Return the [x, y] coordinate for the center point of the cell that contains the specified text.  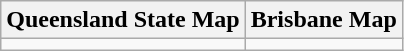
Brisbane Map [324, 20]
Queensland State Map [123, 20]
